Output the (X, Y) coordinate of the center of the cell containing the given text.  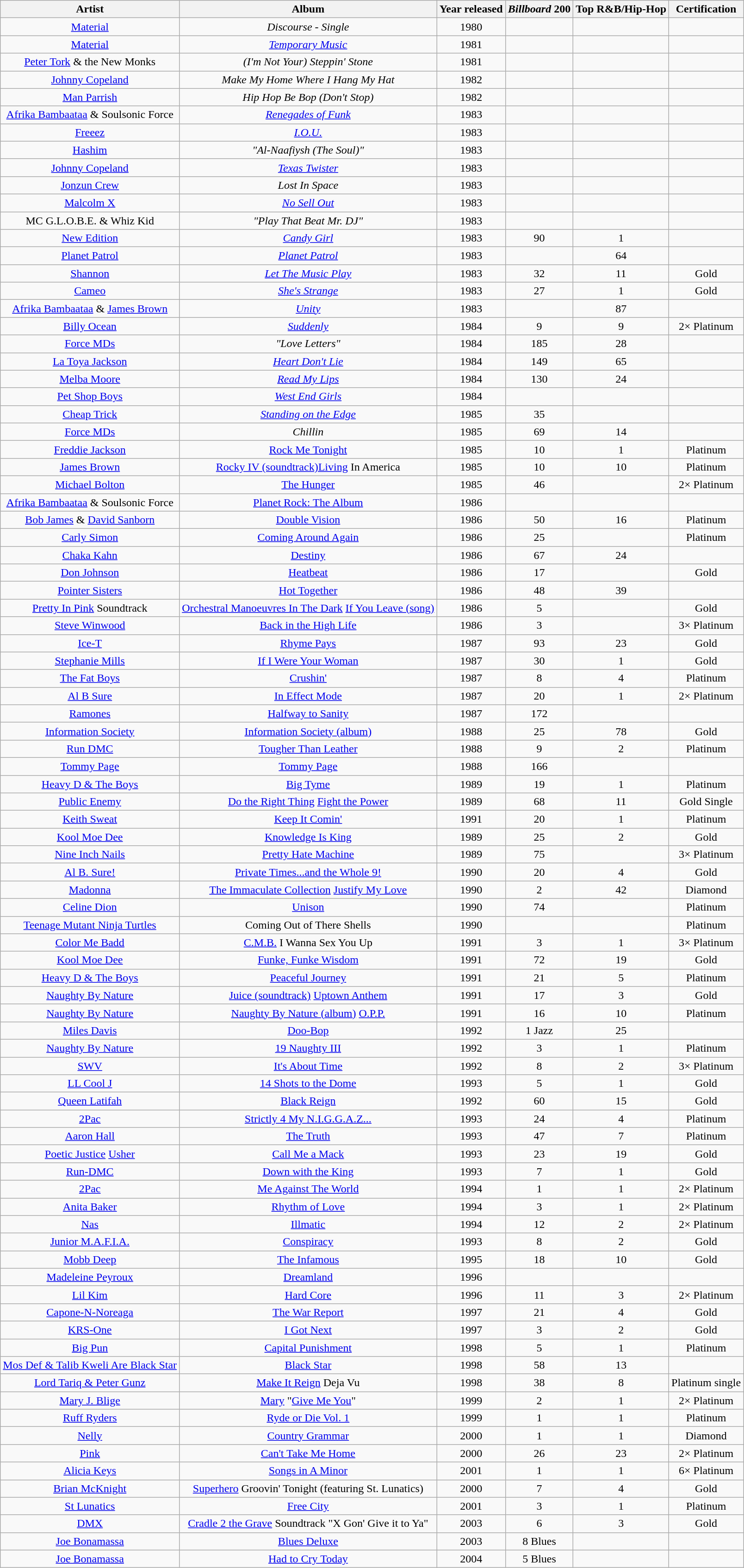
Dreamland (308, 1277)
93 (539, 643)
Al B. Sure! (90, 872)
Black Reign (308, 1101)
James Brown (90, 467)
Unity (308, 309)
Halfway to Sanity (308, 713)
Rocky IV (soundtrack)Living In America (308, 467)
26 (539, 1453)
Unison (308, 907)
Let The Music Play (308, 273)
Temporary Music (308, 44)
(I'm Not Your) Steppin' Stone (308, 62)
La Toya Jackson (90, 361)
Malcolm X (90, 203)
Miles Davis (90, 1030)
Heatbeat (308, 573)
2004 (471, 1559)
Planet Rock: The Album (308, 502)
St Lunatics (90, 1506)
Capital Punishment (308, 1348)
Free City (308, 1506)
Color Me Badd (90, 942)
60 (539, 1101)
Year released (471, 9)
Jonzun Crew (90, 185)
Steve Winwood (90, 626)
Chaka Kahn (90, 555)
Michael Bolton (90, 484)
Hip Hop Be Bop (Don't Stop) (308, 97)
Rhyme Pays (308, 643)
27 (539, 291)
She's Strange (308, 291)
Read My Lips (308, 379)
172 (539, 713)
Private Times...and the Whole 9! (308, 872)
Rock Me Tonight (308, 449)
Pink (90, 1453)
If I Were Your Woman (308, 661)
Discourse - Single (308, 27)
Celine Dion (90, 907)
Public Enemy (90, 802)
Orchestral Manoeuvres In The Dark If You Leave (song) (308, 608)
30 (539, 661)
Anita Baker (90, 1207)
Lost In Space (308, 185)
Bob James & David Sanborn (90, 520)
Pretty Hate Machine (308, 855)
Nas (90, 1224)
1 Jazz (539, 1030)
Coming Around Again (308, 538)
Carly Simon (90, 538)
Pet Shop Boys (90, 397)
I.O.U. (308, 132)
Doo-Bop (308, 1030)
12 (539, 1224)
Billy Ocean (90, 326)
Mobb Deep (90, 1259)
MC G.L.O.B.E. & Whiz Kid (90, 221)
Queen Latifah (90, 1101)
Nine Inch Nails (90, 855)
Knowledge Is King (308, 837)
Crushin' (308, 678)
32 (539, 273)
Destiny (308, 555)
Candy Girl (308, 238)
87 (621, 309)
65 (621, 361)
The Infamous (308, 1259)
Junior M.A.F.I.A. (90, 1242)
It's About Time (308, 1066)
6 (539, 1524)
C.M.B. I Wanna Sex You Up (308, 942)
1995 (471, 1259)
Standing on the Edge (308, 414)
I Got Next (308, 1330)
Ryde or Die Vol. 1 (308, 1418)
Had to Cry Today (308, 1559)
Teenage Mutant Ninja Turtles (90, 925)
69 (539, 432)
Ice-T (90, 643)
Juice (soundtrack) Uptown Anthem (308, 995)
78 (621, 731)
DMX (90, 1524)
Illmatic (308, 1224)
The Hunger (308, 484)
Brian McKnight (90, 1488)
72 (539, 960)
Superhero Groovin' Tonight (featuring St. Lunatics) (308, 1488)
166 (539, 766)
Make My Home Where I Hang My Hat (308, 80)
35 (539, 414)
Do the Right Thing Fight the Power (308, 802)
Keep It Comin' (308, 819)
Naughty By Nature (album) O.P.P. (308, 1013)
8 Blues (539, 1541)
The Fat Boys (90, 678)
Make It Reign Deja Vu (308, 1383)
15 (621, 1101)
14 Shots to the Dome (308, 1084)
46 (539, 484)
Can't Take Me Home (308, 1453)
"Love Letters" (308, 344)
Rhythm of Love (308, 1207)
Platinum single (706, 1383)
Lil Kim (90, 1295)
Hashim (90, 150)
Madeleine Peyroux (90, 1277)
5 Blues (539, 1559)
Billboard 200 (539, 9)
Information Society (album) (308, 731)
Chillin (308, 432)
West End Girls (308, 397)
Capone-N-Noreaga (90, 1312)
Nelly (90, 1436)
1980 (471, 27)
14 (621, 432)
In Effect Mode (308, 696)
13 (621, 1365)
Suddenly (308, 326)
47 (539, 1136)
Back in the High Life (308, 626)
90 (539, 238)
Pretty In Pink Soundtrack (90, 608)
Shannon (90, 273)
Songs in A Minor (308, 1471)
Artist (90, 9)
58 (539, 1365)
Big Tyme (308, 784)
Ruff Ryders (90, 1418)
18 (539, 1259)
"Play That Beat Mr. DJ" (308, 221)
Album (308, 9)
Afrika Bambaataa & James Brown (90, 309)
Man Parrish (90, 97)
Down with the King (308, 1171)
Cameo (90, 291)
Texas Twister (308, 167)
Strictly 4 My N.I.G.G.A.Z... (308, 1119)
28 (621, 344)
Melba Moore (90, 379)
Lord Tariq & Peter Gunz (90, 1383)
Certification (706, 9)
Aaron Hall (90, 1136)
185 (539, 344)
Pointer Sisters (90, 590)
Al B Sure (90, 696)
KRS-One (90, 1330)
Tougher Than Leather (308, 749)
Madonna (90, 890)
Stephanie Mills (90, 661)
6× Platinum (706, 1471)
SWV (90, 1066)
75 (539, 855)
50 (539, 520)
Mos Def & Talib Kweli Are Black Star (90, 1365)
Funke, Funke Wisdom (308, 960)
Call Me a Mack (308, 1154)
64 (621, 256)
19 Naughty III (308, 1048)
38 (539, 1383)
130 (539, 379)
Coming Out of There Shells (308, 925)
The Truth (308, 1136)
Run DMC (90, 749)
Me Against The World (308, 1189)
48 (539, 590)
Run-DMC (90, 1171)
New Edition (90, 238)
149 (539, 361)
Cheap Trick (90, 414)
Freeez (90, 132)
74 (539, 907)
The War Report (308, 1312)
The Immaculate Collection Justify My Love (308, 890)
Hot Together (308, 590)
Double Vision (308, 520)
Peter Tork & the New Monks (90, 62)
Hard Core (308, 1295)
Heart Don't Lie (308, 361)
68 (539, 802)
Country Grammar (308, 1436)
LL Cool J (90, 1084)
Conspiracy (308, 1242)
Ramones (90, 713)
Renegades of Funk (308, 115)
39 (621, 590)
Freddie Jackson (90, 449)
Mary "Give Me You" (308, 1401)
67 (539, 555)
Blues Deluxe (308, 1541)
Alicia Keys (90, 1471)
Don Johnson (90, 573)
Keith Sweat (90, 819)
Top R&B/Hip-Hop (621, 9)
Poetic Justice Usher (90, 1154)
Gold Single (706, 802)
"Al-Naafiysh (The Soul)" (308, 150)
Peaceful Journey (308, 978)
Cradle 2 the Grave Soundtrack "X Gon' Give it to Ya" (308, 1524)
42 (621, 890)
Black Star (308, 1365)
Information Society (90, 731)
Big Pun (90, 1348)
Mary J. Blige (90, 1401)
No Sell Out (308, 203)
